Locate the cell with the specified text and output its [x, y] center coordinate. 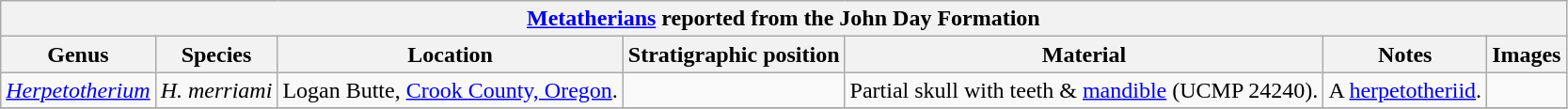
Genus [78, 54]
Notes [1405, 54]
Images [1527, 54]
H. merriami [216, 90]
Material [1084, 54]
Partial skull with teeth & mandible (UCMP 24240). [1084, 90]
Herpetotherium [78, 90]
Logan Butte, Crook County, Oregon. [450, 90]
Stratigraphic position [734, 54]
Metatherians reported from the John Day Formation [784, 19]
Species [216, 54]
A herpetotheriid. [1405, 90]
Location [450, 54]
